Detect which cell encompasses the target text, then output its [x, y] center coordinate. 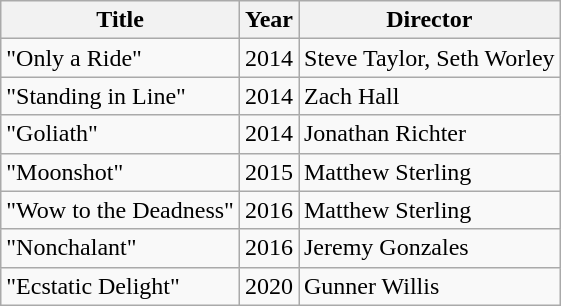
"Moonshot" [120, 172]
"Standing in Line" [120, 96]
"Only a Ride" [120, 58]
2020 [268, 286]
Gunner Willis [429, 286]
Steve Taylor, Seth Worley [429, 58]
Year [268, 20]
"Ecstatic Delight" [120, 286]
"Nonchalant" [120, 248]
Jonathan Richter [429, 134]
Director [429, 20]
Zach Hall [429, 96]
Title [120, 20]
"Goliath" [120, 134]
2015 [268, 172]
"Wow to the Deadness" [120, 210]
Jeremy Gonzales [429, 248]
